Extract the (X, Y) coordinate from the center of the cell holding the provided text.  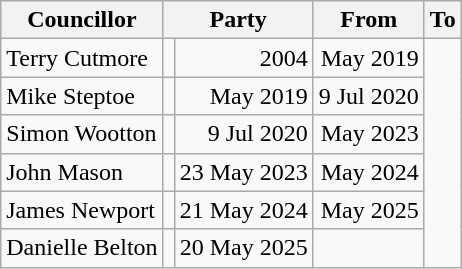
Councillor (82, 20)
To (442, 20)
20 May 2025 (244, 248)
Simon Wootton (82, 134)
Mike Steptoe (82, 96)
James Newport (82, 210)
May 2023 (368, 134)
23 May 2023 (244, 172)
Party (238, 20)
John Mason (82, 172)
Danielle Belton (82, 248)
2004 (244, 58)
From (368, 20)
May 2024 (368, 172)
21 May 2024 (244, 210)
Terry Cutmore (82, 58)
May 2025 (368, 210)
